Detect which cell encompasses the target text, then output its (x, y) center coordinate. 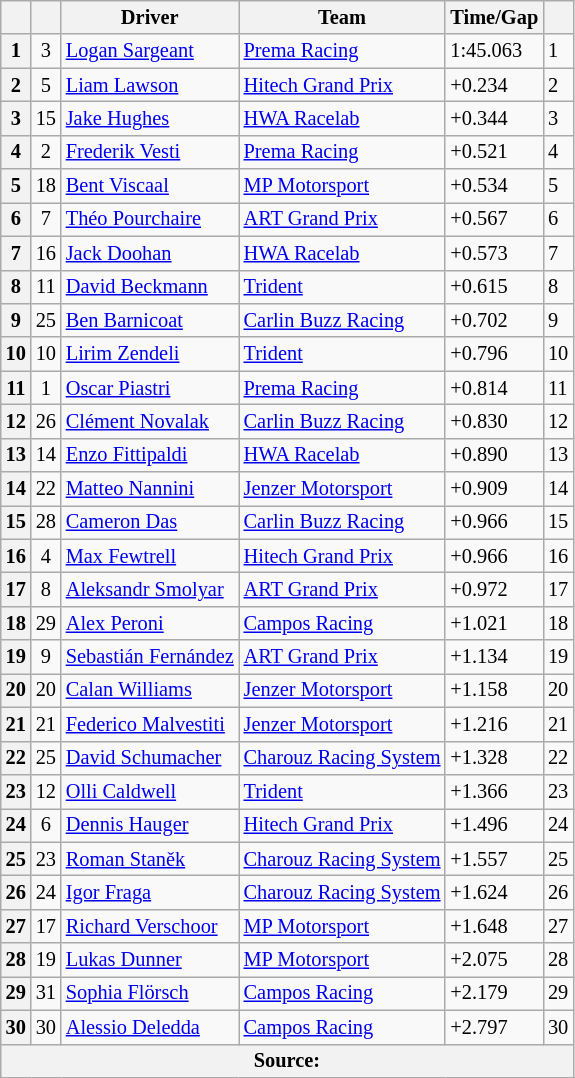
+1.134 (494, 657)
Aleksandr Smolyar (150, 589)
+0.344 (494, 118)
Logan Sargeant (150, 51)
+0.567 (494, 219)
Team (342, 17)
+0.814 (494, 388)
Liam Lawson (150, 85)
31 (46, 993)
David Schumacher (150, 758)
+1.158 (494, 690)
+1.216 (494, 724)
Driver (150, 17)
+2.797 (494, 1027)
+1.021 (494, 623)
Jake Hughes (150, 118)
Oscar Piastri (150, 388)
Bent Viscaal (150, 186)
+1.328 (494, 758)
Alessio Deledda (150, 1027)
Roman Staněk (150, 859)
+1.557 (494, 859)
+1.648 (494, 926)
Max Fewtrell (150, 556)
Alex Peroni (150, 623)
+0.830 (494, 421)
+0.796 (494, 354)
+0.521 (494, 152)
Richard Verschoor (150, 926)
+1.624 (494, 892)
Olli Caldwell (150, 791)
+1.366 (494, 791)
David Beckmann (150, 287)
+0.234 (494, 85)
+2.075 (494, 960)
Ben Barnicoat (150, 320)
+2.179 (494, 993)
+0.972 (494, 589)
+0.890 (494, 455)
Matteo Nannini (150, 489)
+0.534 (494, 186)
Cameron Das (150, 522)
Lirim Zendeli (150, 354)
Jack Doohan (150, 253)
+1.496 (494, 825)
Source: (287, 1061)
Sophia Flörsch (150, 993)
Igor Fraga (150, 892)
Time/Gap (494, 17)
Federico Malvestiti (150, 724)
Sebastián Fernández (150, 657)
Lukas Dunner (150, 960)
Dennis Hauger (150, 825)
Clément Novalak (150, 421)
+0.615 (494, 287)
Frederik Vesti (150, 152)
Enzo Fittipaldi (150, 455)
+0.909 (494, 489)
+0.573 (494, 253)
Théo Pourchaire (150, 219)
+0.702 (494, 320)
Calan Williams (150, 690)
1:45.063 (494, 51)
